Locate the cell with the specified text and output its (x, y) center coordinate. 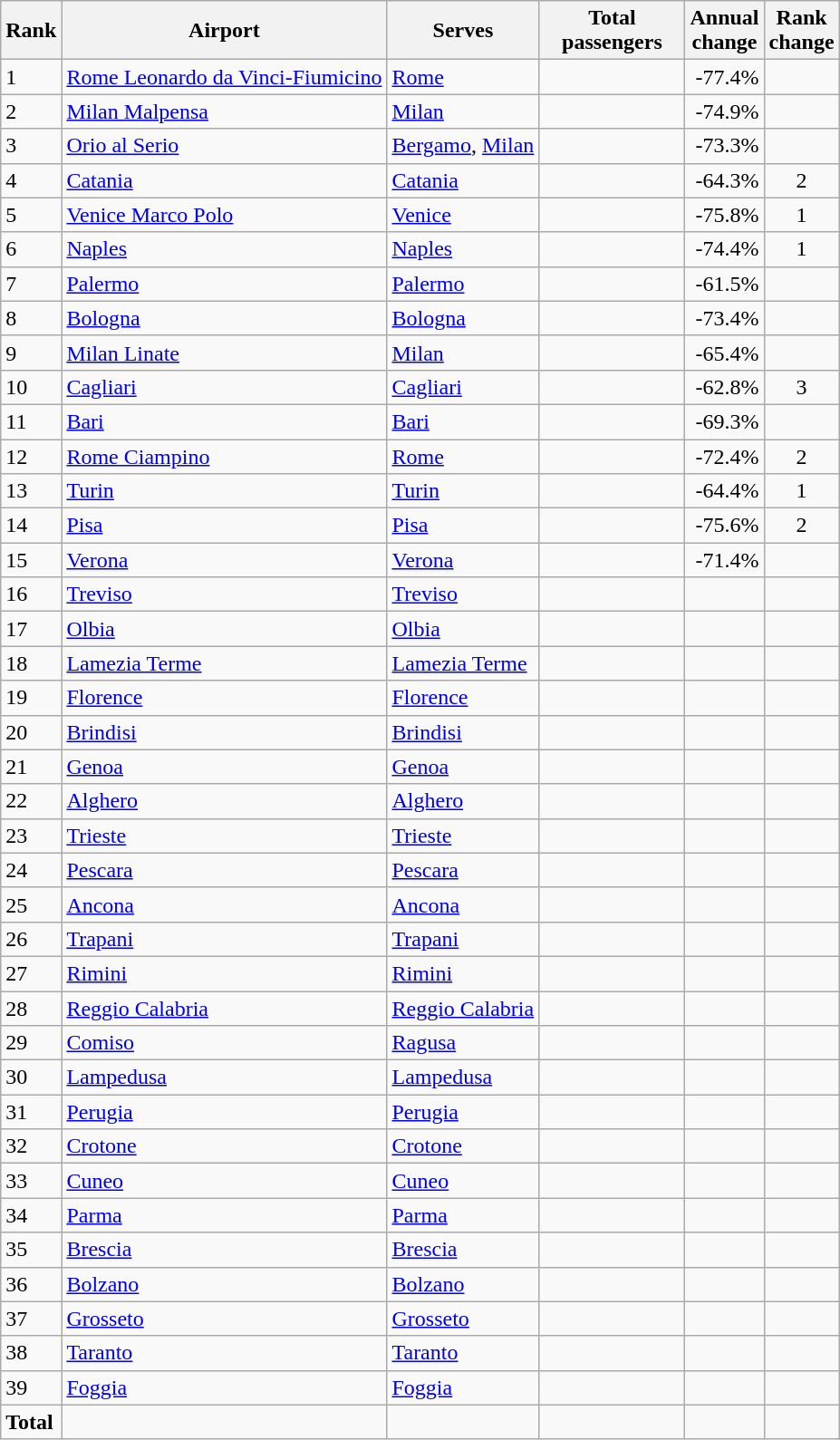
11 (31, 421)
29 (31, 1043)
16 (31, 594)
35 (31, 1250)
-71.4% (725, 560)
9 (31, 353)
Ragusa (463, 1043)
10 (31, 387)
23 (31, 836)
8 (31, 318)
-62.8% (725, 387)
6 (31, 249)
13 (31, 491)
Rankchange (801, 31)
-74.4% (725, 249)
-64.3% (725, 180)
32 (31, 1146)
33 (31, 1181)
28 (31, 1009)
Bergamo, Milan (463, 146)
-74.9% (725, 111)
Comiso (225, 1043)
Venice (463, 215)
30 (31, 1078)
-69.3% (725, 421)
Total (31, 1422)
37 (31, 1319)
27 (31, 973)
Venice Marco Polo (225, 215)
Rome Ciampino (225, 456)
Annualchange (725, 31)
15 (31, 560)
-64.4% (725, 491)
38 (31, 1353)
22 (31, 801)
18 (31, 663)
Serves (463, 31)
-72.4% (725, 456)
14 (31, 526)
-65.4% (725, 353)
-77.4% (725, 77)
39 (31, 1387)
19 (31, 698)
24 (31, 870)
5 (31, 215)
12 (31, 456)
25 (31, 904)
Rank (31, 31)
-61.5% (725, 284)
17 (31, 629)
36 (31, 1284)
7 (31, 284)
Airport (225, 31)
4 (31, 180)
26 (31, 939)
Totalpassengers (613, 31)
-75.8% (725, 215)
-75.6% (725, 526)
-73.4% (725, 318)
34 (31, 1215)
-73.3% (725, 146)
Milan Malpensa (225, 111)
Orio al Serio (225, 146)
Milan Linate (225, 353)
Rome Leonardo da Vinci-Fiumicino (225, 77)
20 (31, 732)
21 (31, 767)
31 (31, 1112)
